Return the (X, Y) coordinate for the center point of the cell that contains the specified text.  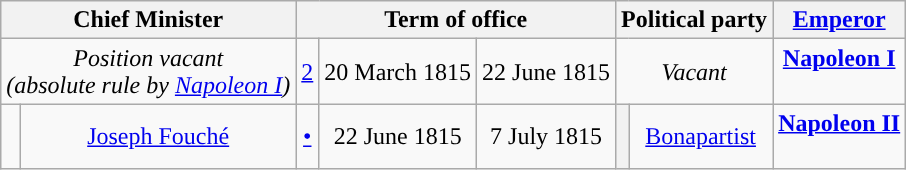
20 March 1815 (398, 72)
Position vacant(absolute rule by Napoleon I) (148, 72)
Napoleon II (840, 136)
Joseph Fouché (158, 136)
7 July 1815 (546, 136)
Chief Minister (148, 20)
• (308, 136)
Term of office (456, 20)
Political party (694, 20)
Napoleon I (840, 72)
2 (308, 72)
Bonapartist (701, 136)
Emperor (840, 20)
Vacant (694, 72)
